Return [X, Y] of the center of cell containing provided text 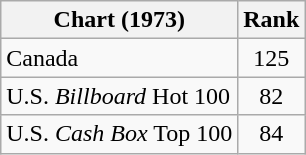
84 [272, 134]
U.S. Billboard Hot 100 [120, 96]
Chart (1973) [120, 20]
125 [272, 58]
Canada [120, 58]
Rank [272, 20]
U.S. Cash Box Top 100 [120, 134]
82 [272, 96]
